Pinpoint the cell where the given text exists, returning its (X, Y) midpoint coordinate. 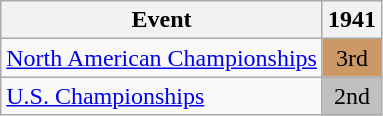
Event (162, 20)
North American Championships (162, 58)
U.S. Championships (162, 96)
3rd (352, 58)
1941 (352, 20)
2nd (352, 96)
